Provide the (x, y) coordinate of the cell's center where the given text is located.  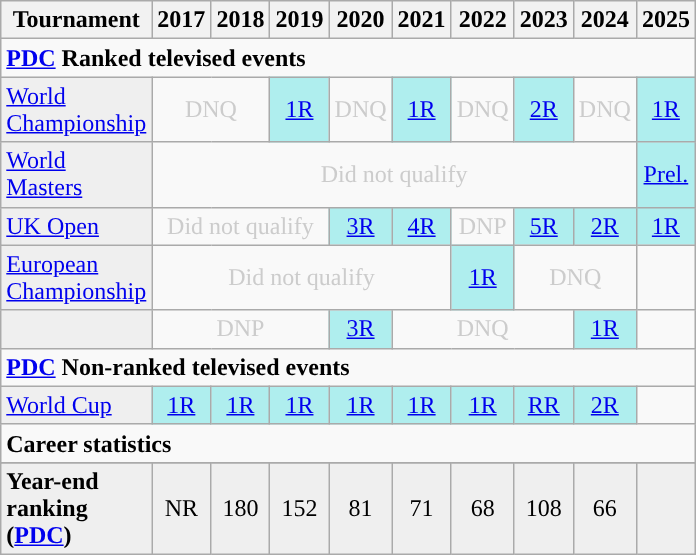
Prel. (666, 174)
Year-end ranking (PDC) (76, 508)
2022 (482, 20)
European Championship (76, 278)
71 (422, 508)
Career statistics (348, 443)
2017 (182, 20)
NR (182, 508)
PDC Ranked televised events (348, 58)
4R (422, 226)
81 (360, 508)
2018 (240, 20)
68 (482, 508)
180 (240, 508)
UK Open (76, 226)
2021 (422, 20)
World Cup (76, 405)
152 (300, 508)
2023 (544, 20)
5R (544, 226)
World Championship (76, 110)
2019 (300, 20)
PDC Non-ranked televised events (348, 367)
66 (604, 508)
RR (544, 405)
World Masters (76, 174)
2025 (666, 20)
2020 (360, 20)
2024 (604, 20)
Tournament (76, 20)
108 (544, 508)
